Determine the (x, y) coordinate at the center of the cell enclosing the given text.  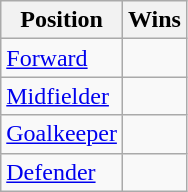
Forward (62, 58)
Position (62, 20)
Defender (62, 172)
Goalkeeper (62, 134)
Midfielder (62, 96)
Wins (154, 20)
